From the cell containing the given text, extract its center point as (x, y) coordinate. 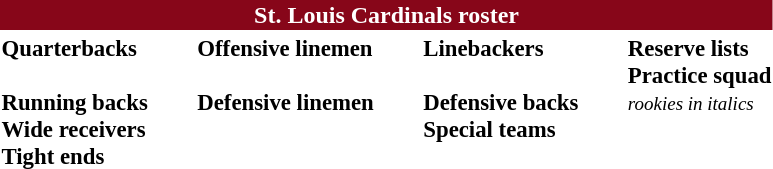
St. Louis Cardinals roster (386, 15)
